Scan for the cell matching the given text and deliver its (X, Y) coordinate at center. 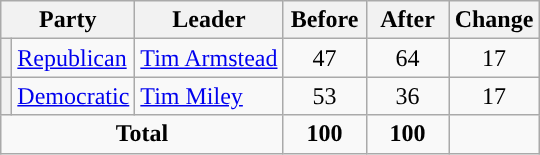
36 (408, 96)
47 (324, 58)
Tim Armstead (209, 58)
After (408, 20)
Change (494, 20)
64 (408, 58)
Total (142, 134)
Before (324, 20)
Leader (209, 20)
Democratic (74, 96)
53 (324, 96)
Republican (74, 58)
Party (68, 20)
Tim Miley (209, 96)
